Extract the [x, y] coordinate from the center of the cell holding the provided text.  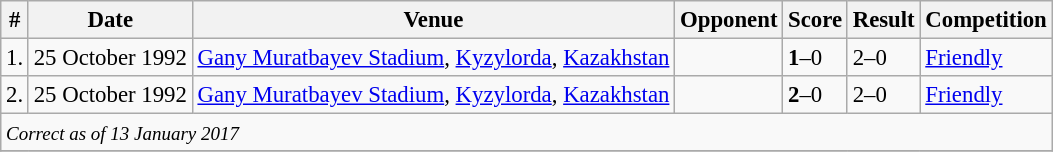
1–0 [816, 58]
1. [15, 58]
Venue [434, 20]
Date [110, 20]
Score [816, 20]
Correct as of 13 January 2017 [526, 133]
Result [884, 20]
Opponent [729, 20]
2. [15, 95]
Competition [986, 20]
# [15, 20]
